Extract the [x, y] coordinate from the center of the cell holding the provided text.  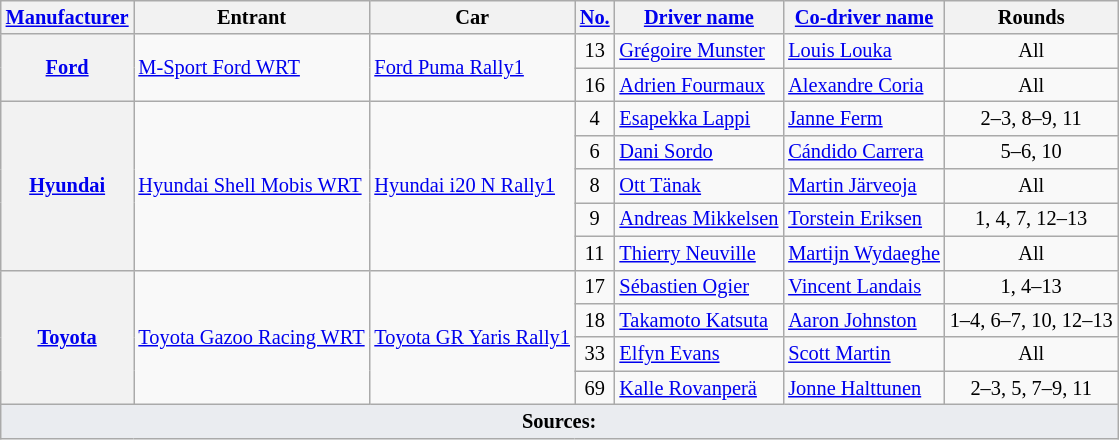
Martin Järveoja [864, 186]
Janne Ferm [864, 118]
Toyota GR Yaris Rally1 [472, 338]
33 [595, 354]
Rounds [1032, 17]
Aaron Johnston [864, 320]
11 [595, 253]
Entrant [252, 17]
Hyundai Shell Mobis WRT [252, 185]
Cándido Carrera [864, 152]
13 [595, 51]
9 [595, 219]
Hyundai i20 N Rally1 [472, 185]
Co-driver name [864, 17]
Jonne Halttunen [864, 388]
Hyundai [68, 185]
5–6, 10 [1032, 152]
6 [595, 152]
Manufacturer [68, 17]
2–3, 8–9, 11 [1032, 118]
Adrien Fourmaux [700, 85]
Takamoto Katsuta [700, 320]
Sources: [560, 421]
8 [595, 186]
Kalle Rovanperä [700, 388]
18 [595, 320]
Esapekka Lappi [700, 118]
Scott Martin [864, 354]
Driver name [700, 17]
Dani Sordo [700, 152]
Martijn Wydaeghe [864, 253]
Torstein Eriksen [864, 219]
1, 4, 7, 12–13 [1032, 219]
No. [595, 17]
Thierry Neuville [700, 253]
4 [595, 118]
1–4, 6–7, 10, 12–13 [1032, 320]
Sébastien Ogier [700, 287]
M-Sport Ford WRT [252, 68]
17 [595, 287]
Alexandre Coria [864, 85]
Louis Louka [864, 51]
Ford [68, 68]
Toyota [68, 338]
Elfyn Evans [700, 354]
Toyota Gazoo Racing WRT [252, 338]
Ott Tänak [700, 186]
1, 4–13 [1032, 287]
Car [472, 17]
69 [595, 388]
Vincent Landais [864, 287]
Andreas Mikkelsen [700, 219]
Grégoire Munster [700, 51]
16 [595, 85]
2–3, 5, 7–9, 11 [1032, 388]
Ford Puma Rally1 [472, 68]
